Detect which cell encompasses the target text, then output its [x, y] center coordinate. 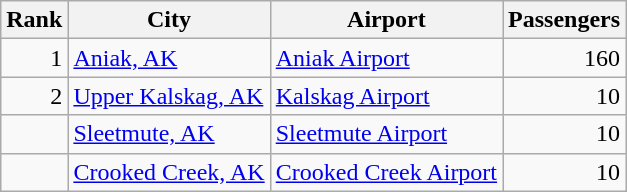
Aniak, AK [169, 58]
160 [564, 58]
Crooked Creek Airport [386, 172]
Upper Kalskag, AK [169, 96]
2 [34, 96]
Crooked Creek, AK [169, 172]
Aniak Airport [386, 58]
1 [34, 58]
Rank [34, 20]
Sleetmute, AK [169, 134]
City [169, 20]
Passengers [564, 20]
Sleetmute Airport [386, 134]
Airport [386, 20]
Kalskag Airport [386, 96]
